From the cell containing the given text, extract its center point as (x, y) coordinate. 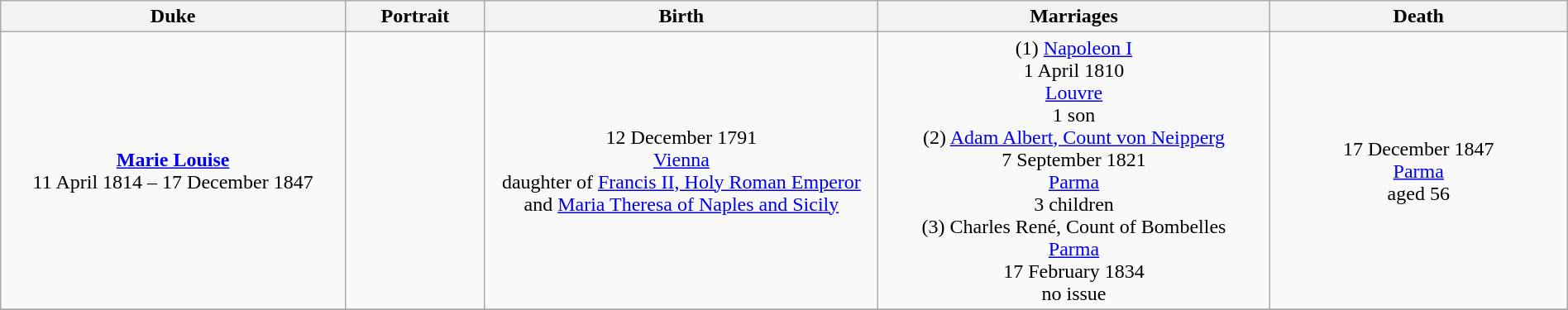
Duke (174, 17)
Birth (681, 17)
Portrait (415, 17)
17 December 1847 Parmaaged 56 (1418, 170)
12 December 1791Vienna daughter of Francis II, Holy Roman Emperor and Maria Theresa of Naples and Sicily (681, 170)
Death (1418, 17)
Marriages (1074, 17)
Marie Louise11 April 1814 – 17 December 1847 (174, 170)
